Output the [X, Y] coordinate of the center of the cell containing the given text.  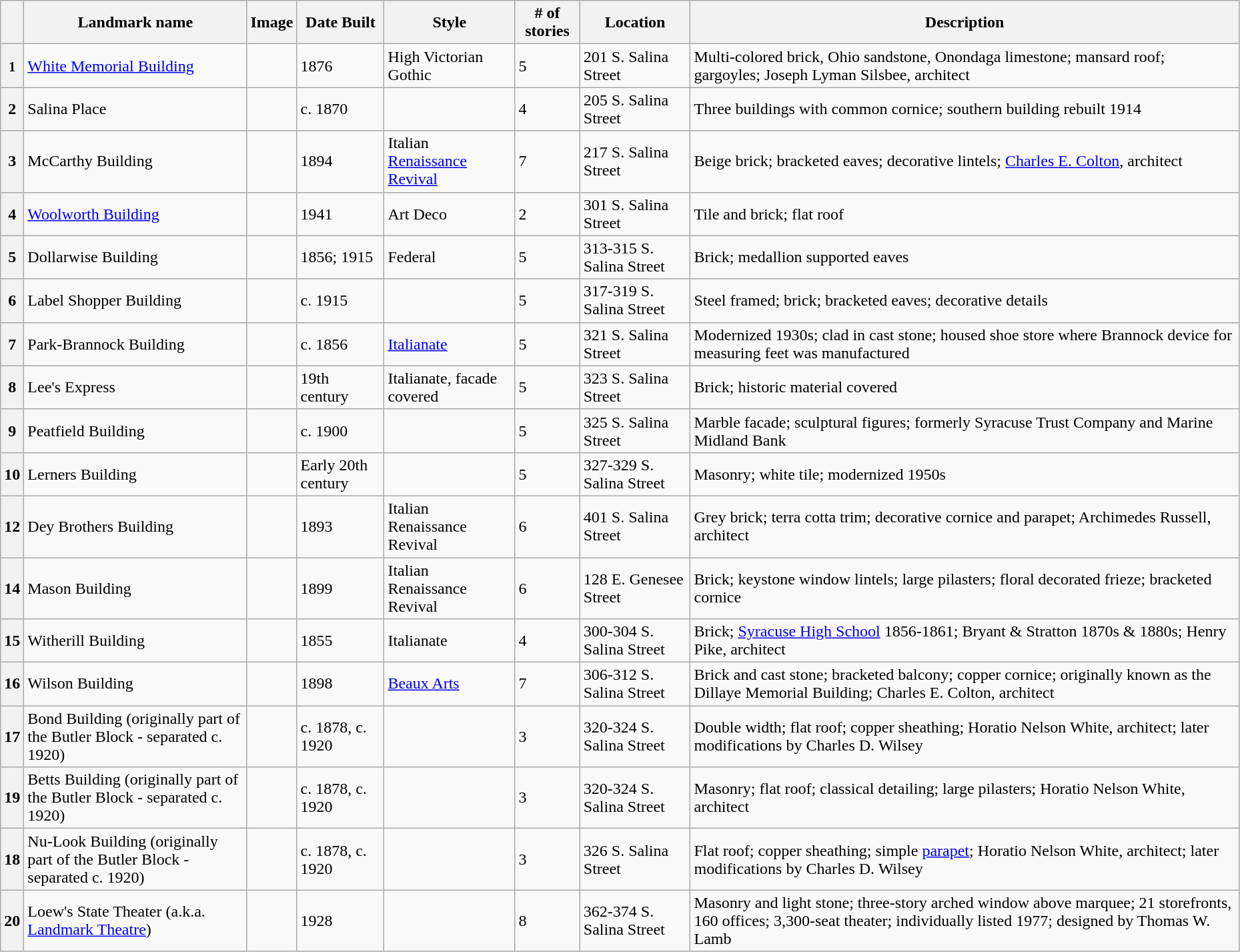
Salina Place [135, 109]
326 S. Salina Street [635, 859]
128 E. Genesee Street [635, 588]
306-312 S. Salina Street [635, 684]
Multi-colored brick, Ohio sandstone, Onondaga limestone; mansard roof; gargoyles; Joseph Lyman Silsbee, architect [965, 65]
c. 1915 [340, 300]
Brick; keystone window lintels; large pilasters; floral decorated frieze; bracketed cornice [965, 588]
Bond Building (originally part of the Butler Block - separated c. 1920) [135, 737]
McCarthy Building [135, 161]
Masonry; white tile; modernized 1950s [965, 474]
1 [12, 65]
Woolworth Building [135, 213]
c. 1900 [340, 431]
Nu-Look Building (originally part of the Butler Block - separated c. 1920) [135, 859]
1876 [340, 65]
Brick; medallion supported eaves [965, 258]
High Victorian Gothic [450, 65]
1894 [340, 161]
Italianate, facade covered [450, 387]
14 [12, 588]
217 S. Salina Street [635, 161]
Wilson Building [135, 684]
Dollarwise Building [135, 258]
Lerners Building [135, 474]
1855 [340, 640]
Witherill Building [135, 640]
17 [12, 737]
327-329 S. Salina Street [635, 474]
401 S. Salina Street [635, 526]
325 S. Salina Street [635, 431]
Grey brick; terra cotta trim; decorative cornice and parapet; Archimedes Russell, architect [965, 526]
362-374 S. Salina Street [635, 921]
Modernized 1930s; clad in cast stone; housed shoe store where Brannock device for measuring feet was manufactured [965, 344]
Dey Brothers Building [135, 526]
20 [12, 921]
Location [635, 23]
205 S. Salina Street [635, 109]
15 [12, 640]
Marble facade; sculptural figures; formerly Syracuse Trust Company and Marine Midland Bank [965, 431]
Peatfield Building [135, 431]
313-315 S. Salina Street [635, 258]
# of stories [547, 23]
Landmark name [135, 23]
Beaux Arts [450, 684]
Betts Building (originally part of the Butler Block - separated c. 1920) [135, 798]
18 [12, 859]
c. 1856 [340, 344]
10 [12, 474]
Label Shopper Building [135, 300]
Federal [450, 258]
Brick; historic material covered [965, 387]
300-304 S. Salina Street [635, 640]
16 [12, 684]
Tile and brick; flat roof [965, 213]
Mason Building [135, 588]
1893 [340, 526]
Art Deco [450, 213]
Loew's State Theater (a.k.a. Landmark Theatre) [135, 921]
Double width; flat roof; copper sheathing; Horatio Nelson White, architect; later modifications by Charles D. Wilsey [965, 737]
19th century [340, 387]
1898 [340, 684]
1928 [340, 921]
Three buildings with common cornice; southern building rebuilt 1914 [965, 109]
Lee's Express [135, 387]
Brick and cast stone; bracketed balcony; copper cornice; originally known as the Dillaye Memorial Building; Charles E. Colton, architect [965, 684]
Early 20th century [340, 474]
1899 [340, 588]
12 [12, 526]
317-319 S. Salina Street [635, 300]
Description [965, 23]
Style [450, 23]
201 S. Salina Street [635, 65]
321 S. Salina Street [635, 344]
19 [12, 798]
White Memorial Building [135, 65]
Park-Brannock Building [135, 344]
1941 [340, 213]
Brick; Syracuse High School 1856-1861; Bryant & Stratton 1870s & 1880s; Henry Pike, architect [965, 640]
323 S. Salina Street [635, 387]
301 S. Salina Street [635, 213]
c. 1870 [340, 109]
Steel framed; brick; bracketed eaves; decorative details [965, 300]
Image [272, 23]
Masonry; flat roof; classical detailing; large pilasters; Horatio Nelson White, architect [965, 798]
Beige brick; bracketed eaves; decorative lintels; Charles E. Colton, architect [965, 161]
Flat roof; copper sheathing; simple parapet; Horatio Nelson White, architect; later modifications by Charles D. Wilsey [965, 859]
1856; 1915 [340, 258]
9 [12, 431]
Date Built [340, 23]
